Scan for the cell matching the given text and deliver its (X, Y) coordinate at center. 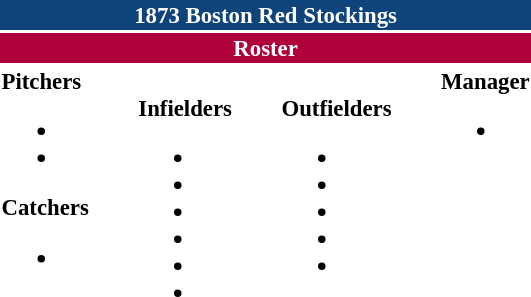
1873 Boston Red Stockings (266, 15)
Roster (266, 48)
